From the cell containing the given text, extract its center point as (x, y) coordinate. 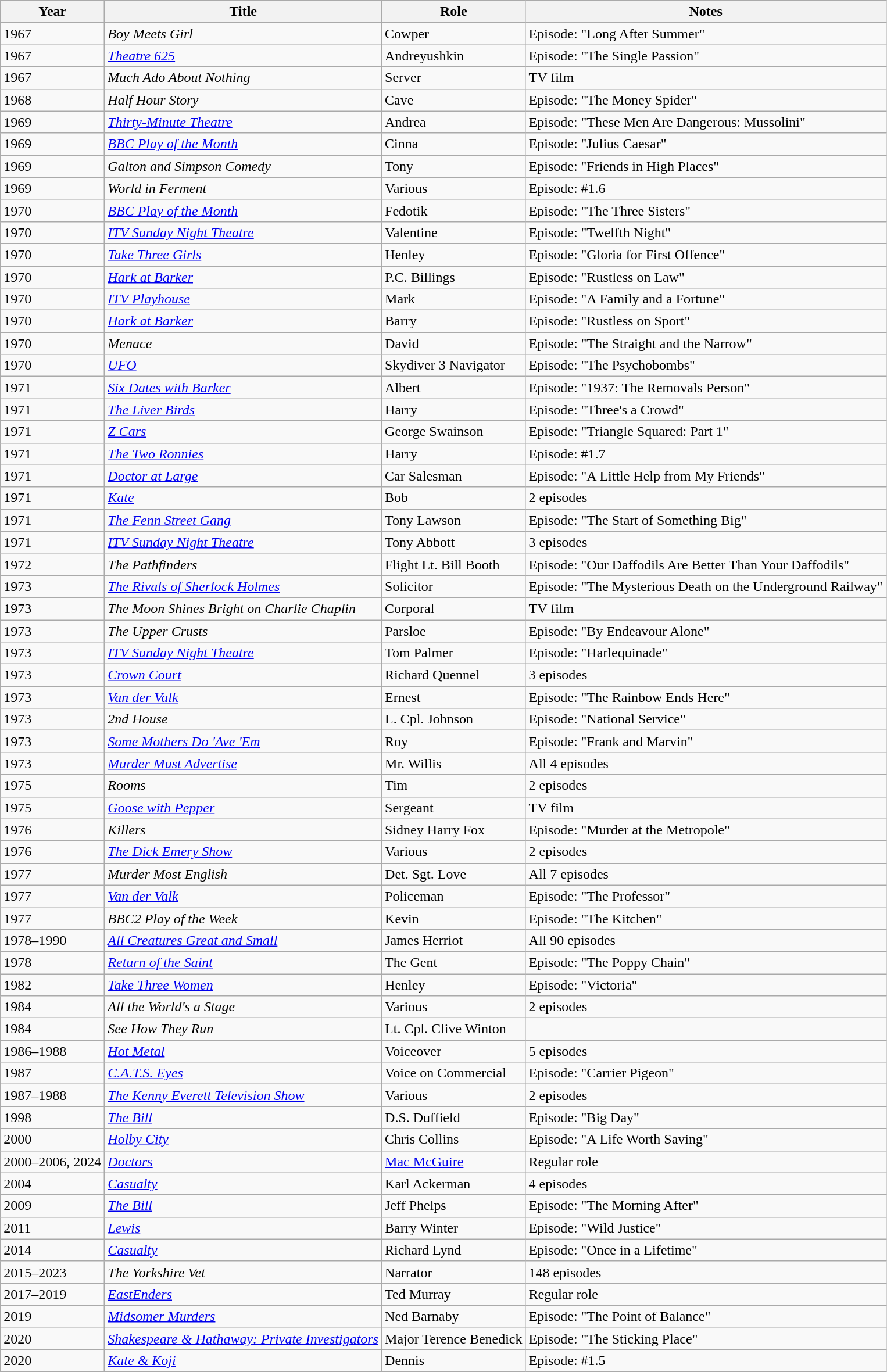
Andreyushkin (454, 56)
1968 (52, 100)
Title (243, 12)
Skydiver 3 Navigator (454, 366)
Episode: #1.7 (706, 454)
All 90 episodes (706, 940)
Half Hour Story (243, 100)
See How They Run (243, 1029)
The Rivals of Sherlock Holmes (243, 586)
Murder Must Advertise (243, 764)
Richard Quennel (454, 675)
Cave (454, 100)
The Pathfinders (243, 564)
Episode: "A Little Help from My Friends" (706, 476)
David (454, 343)
Doctors (243, 1162)
C.A.T.S. Eyes (243, 1073)
Shakespeare & Hathaway: Private Investigators (243, 1338)
1972 (52, 564)
Mac McGuire (454, 1162)
Episode: "Friends in High Places" (706, 166)
Det. Sgt. Love (454, 874)
EastEnders (243, 1294)
1987 (52, 1073)
Episode: "The Morning After" (706, 1206)
1986–1988 (52, 1051)
Episode: "1937: The Removals Person" (706, 388)
BBC2 Play of the Week (243, 918)
All 7 episodes (706, 874)
Six Dates with Barker (243, 388)
2017–2019 (52, 1294)
Voice on Commercial (454, 1073)
Episode: "Triangle Squared: Part 1" (706, 432)
Episode: "Murder at the Metropole" (706, 830)
Ted Murray (454, 1294)
Lewis (243, 1228)
Take Three Women (243, 985)
Fedotik (454, 210)
2019 (52, 1316)
Tim (454, 786)
All 4 episodes (706, 764)
Episode: "The Start of Something Big" (706, 520)
Episode: "Victoria" (706, 985)
Albert (454, 388)
Barry (454, 321)
The Fenn Street Gang (243, 520)
James Herriot (454, 940)
Some Mothers Do 'Ave 'Em (243, 741)
1978–1990 (52, 940)
Episode: "The Point of Balance" (706, 1316)
Jeff Phelps (454, 1206)
2000–2006, 2024 (52, 1162)
148 episodes (706, 1272)
Episode: "Once in a Lifetime" (706, 1250)
Episode: "The Mysterious Death on the Underground Railway" (706, 586)
Richard Lynd (454, 1250)
Menace (243, 343)
Episode: "Julius Caesar" (706, 144)
Car Salesman (454, 476)
Episode: "The Rainbow Ends Here" (706, 697)
Holby City (243, 1140)
2015–2023 (52, 1272)
Ernest (454, 697)
Episode: "Our Daffodils Are Better Than Your Daffodils" (706, 564)
Year (52, 12)
Episode: "Rustless on Law" (706, 277)
2000 (52, 1140)
Doctor at Large (243, 476)
All the World's a Stage (243, 1007)
2004 (52, 1184)
Episode: "By Endeavour Alone" (706, 631)
Episode: #1.6 (706, 188)
Kate (243, 498)
Cinna (454, 144)
Roy (454, 741)
The Dick Emery Show (243, 852)
2nd House (243, 719)
The Yorkshire Vet (243, 1272)
Notes (706, 12)
Episode: "Carrier Pigeon" (706, 1073)
The Kenny Everett Television Show (243, 1095)
The Two Ronnies (243, 454)
5 episodes (706, 1051)
Episode: "Frank and Marvin" (706, 741)
2009 (52, 1206)
Sidney Harry Fox (454, 830)
Sergeant (454, 808)
4 episodes (706, 1184)
World in Ferment (243, 188)
Karl Ackerman (454, 1184)
1998 (52, 1117)
Episode: "A Life Worth Saving" (706, 1140)
Cowper (454, 34)
Episode: "Rustless on Sport" (706, 321)
Episode: "Wild Justice" (706, 1228)
Hot Metal (243, 1051)
Killers (243, 830)
Return of the Saint (243, 962)
Parsloe (454, 631)
The Moon Shines Bright on Charlie Chaplin (243, 608)
Episode: "The Single Passion" (706, 56)
Valentine (454, 232)
Solicitor (454, 586)
Boy Meets Girl (243, 34)
Episode: "Twelfth Night" (706, 232)
Episode: "Three's a Crowd" (706, 410)
Kevin (454, 918)
Episode: "National Service" (706, 719)
The Upper Crusts (243, 631)
Server (454, 78)
Episode: "Big Day" (706, 1117)
All Creatures Great and Small (243, 940)
Tom Palmer (454, 653)
The Liver Birds (243, 410)
P.C. Billings (454, 277)
Major Terence Benedick (454, 1338)
Midsomer Murders (243, 1316)
Episode: "The Poppy Chain" (706, 962)
Z Cars (243, 432)
Ned Barnaby (454, 1316)
Lt. Cpl. Clive Winton (454, 1029)
Episode: "A Family and a Fortune" (706, 299)
2011 (52, 1228)
Kate & Koji (243, 1361)
Dennis (454, 1361)
Narrator (454, 1272)
Tony Abbott (454, 542)
Episode: "Long After Summer" (706, 34)
George Swainson (454, 432)
Murder Most English (243, 874)
Episode: "Gloria for First Offence" (706, 255)
Tony (454, 166)
1982 (52, 985)
Policeman (454, 896)
UFO (243, 366)
Crown Court (243, 675)
Bob (454, 498)
Episode: "The Psychobombs" (706, 366)
Rooms (243, 786)
Episode: "The Three Sisters" (706, 210)
Goose with Pepper (243, 808)
Take Three Girls (243, 255)
Episode: "The Kitchen" (706, 918)
Episode: "The Professor" (706, 896)
Theatre 625 (243, 56)
Chris Collins (454, 1140)
Tony Lawson (454, 520)
The Gent (454, 962)
Episode: "The Straight and the Narrow" (706, 343)
Galton and Simpson Comedy (243, 166)
Episode: "These Men Are Dangerous: Mussolini" (706, 122)
1987–1988 (52, 1095)
1978 (52, 962)
Episode: "Harlequinade" (706, 653)
Mr. Willis (454, 764)
Corporal (454, 608)
Role (454, 12)
ITV Playhouse (243, 299)
Mark (454, 299)
Episode: "The Sticking Place" (706, 1338)
L. Cpl. Johnson (454, 719)
Thirty-Minute Theatre (243, 122)
Barry Winter (454, 1228)
Andrea (454, 122)
Much Ado About Nothing (243, 78)
Episode: "The Money Spider" (706, 100)
Episode: #1.5 (706, 1361)
D.S. Duffield (454, 1117)
Flight Lt. Bill Booth (454, 564)
2014 (52, 1250)
Voiceover (454, 1051)
